Locate the cell with the specified text and output its (X, Y) center coordinate. 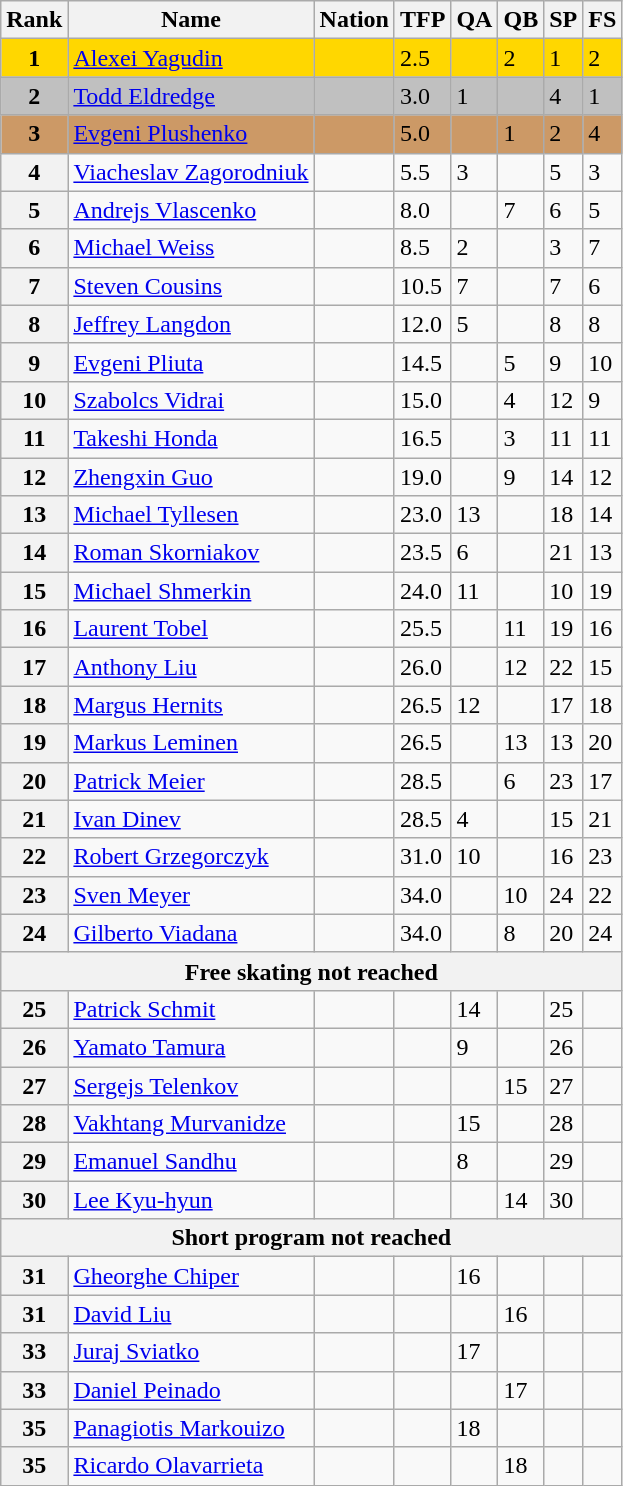
Ricardo Olavarrieta (191, 1466)
Sven Meyer (191, 895)
Laurent Tobel (191, 629)
SP (564, 20)
5.5 (422, 172)
Anthony Liu (191, 667)
Nation (354, 20)
Markus Leminen (191, 743)
Roman Skorniakov (191, 553)
Michael Shmerkin (191, 591)
Yamato Tamura (191, 1047)
14.5 (422, 362)
Short program not reached (312, 1238)
Todd Eldredge (191, 96)
Juraj Sviatko (191, 1352)
Takeshi Honda (191, 438)
8.5 (422, 248)
Sergejs Telenkov (191, 1085)
16.5 (422, 438)
23.5 (422, 553)
Andrejs Vlascenko (191, 210)
Alexei Yagudin (191, 58)
Szabolcs Vidrai (191, 400)
Daniel Peinado (191, 1390)
8.0 (422, 210)
Free skating not reached (312, 971)
Evgeni Pliuta (191, 362)
Emanuel Sandhu (191, 1162)
Patrick Schmit (191, 1009)
25.5 (422, 629)
19.0 (422, 477)
Zhengxin Guo (191, 477)
31.0 (422, 857)
10.5 (422, 286)
QB (521, 20)
26.0 (422, 667)
15.0 (422, 400)
Name (191, 20)
Gilberto Viadana (191, 933)
Evgeni Plushenko (191, 134)
FS (602, 20)
TFP (422, 20)
Gheorghe Chiper (191, 1276)
Viacheslav Zagorodniuk (191, 172)
David Liu (191, 1314)
12.0 (422, 324)
QA (474, 20)
Jeffrey Langdon (191, 324)
Michael Tyllesen (191, 515)
Ivan Dinev (191, 819)
5.0 (422, 134)
Vakhtang Murvanidze (191, 1124)
Michael Weiss (191, 248)
3.0 (422, 96)
24.0 (422, 591)
Patrick Meier (191, 781)
Rank (34, 20)
Robert Grzegorczyk (191, 857)
2.5 (422, 58)
Margus Hernits (191, 705)
23.0 (422, 515)
Lee Kyu-hyun (191, 1200)
Steven Cousins (191, 286)
Panagiotis Markouizo (191, 1428)
